Pinpoint the cell where the given text exists, returning its (X, Y) midpoint coordinate. 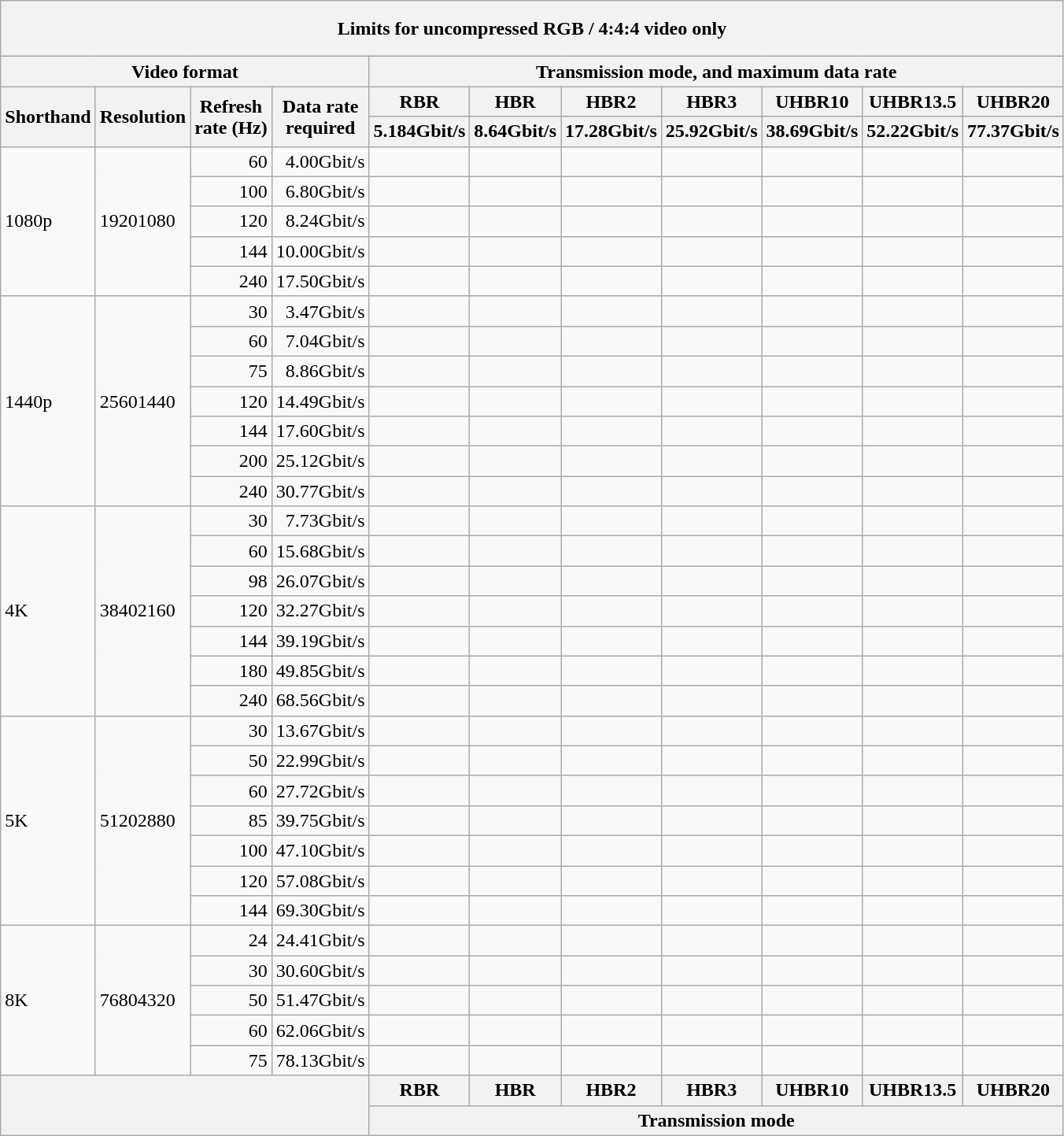
Video format (185, 72)
85 (231, 820)
62.06Gbit/s (320, 1031)
6.80Gbit/s (320, 191)
52.22Gbit/s (913, 131)
Limits for uncompressed RGB / 4:4:4 video only (532, 28)
17.50Gbit/s (320, 281)
13.67Gbit/s (320, 731)
32.27Gbit/s (320, 611)
24 (231, 941)
26.07Gbit/s (320, 581)
Shorthand (48, 117)
3.47Gbit/s (320, 311)
25601440 (142, 401)
39.19Gbit/s (320, 641)
51.47Gbit/s (320, 1001)
19201080 (142, 221)
27.72Gbit/s (320, 790)
69.30Gbit/s (320, 911)
47.10Gbit/s (320, 850)
78.13Gbit/s (320, 1060)
39.75Gbit/s (320, 820)
7.73Gbit/s (320, 521)
Resolution (142, 117)
10.00Gbit/s (320, 251)
15.68Gbit/s (320, 551)
14.49Gbit/s (320, 401)
5.184Gbit/s (419, 131)
180 (231, 671)
51202880 (142, 820)
Transmission mode (716, 1120)
38.69Gbit/s (812, 131)
25.92Gbit/s (711, 131)
Transmission mode, and maximum data rate (716, 72)
200 (231, 461)
49.85Gbit/s (320, 671)
8K (48, 1001)
57.08Gbit/s (320, 881)
30.60Gbit/s (320, 971)
22.99Gbit/s (320, 760)
Data raterequired (320, 117)
1440p (48, 401)
25.12Gbit/s (320, 461)
30.77Gbit/s (320, 491)
76804320 (142, 1001)
8.24Gbit/s (320, 221)
17.60Gbit/s (320, 431)
8.86Gbit/s (320, 371)
38402160 (142, 611)
24.41Gbit/s (320, 941)
7.04Gbit/s (320, 341)
4.00Gbit/s (320, 161)
4K (48, 611)
1080p (48, 221)
5K (48, 820)
68.56Gbit/s (320, 701)
77.37Gbit/s (1014, 131)
Refreshrate (Hz) (231, 117)
8.64Gbit/s (515, 131)
17.28Gbit/s (611, 131)
98 (231, 581)
